Pinpoint the cell where the given text exists, returning its (x, y) midpoint coordinate. 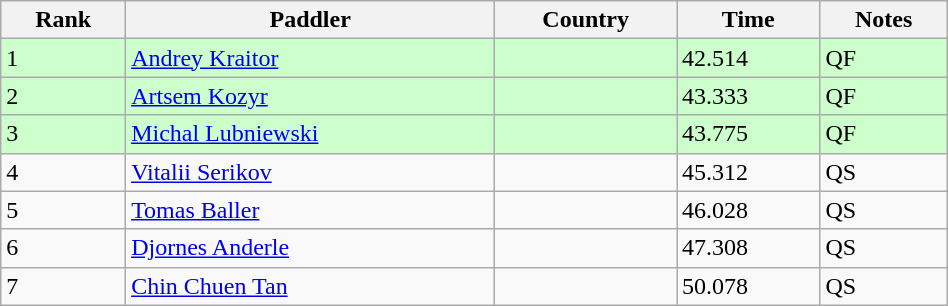
Rank (64, 20)
43.775 (748, 134)
1 (64, 58)
Notes (884, 20)
4 (64, 172)
Artsem Kozyr (310, 96)
43.333 (748, 96)
Tomas Baller (310, 210)
5 (64, 210)
Andrey Kraitor (310, 58)
46.028 (748, 210)
42.514 (748, 58)
7 (64, 286)
6 (64, 248)
Djornes Anderle (310, 248)
Country (586, 20)
3 (64, 134)
2 (64, 96)
Time (748, 20)
50.078 (748, 286)
Michal Lubniewski (310, 134)
45.312 (748, 172)
Vitalii Serikov (310, 172)
47.308 (748, 248)
Chin Chuen Tan (310, 286)
Paddler (310, 20)
